Find where the given text appears and provide that cell's center as [X, Y] coordinate. 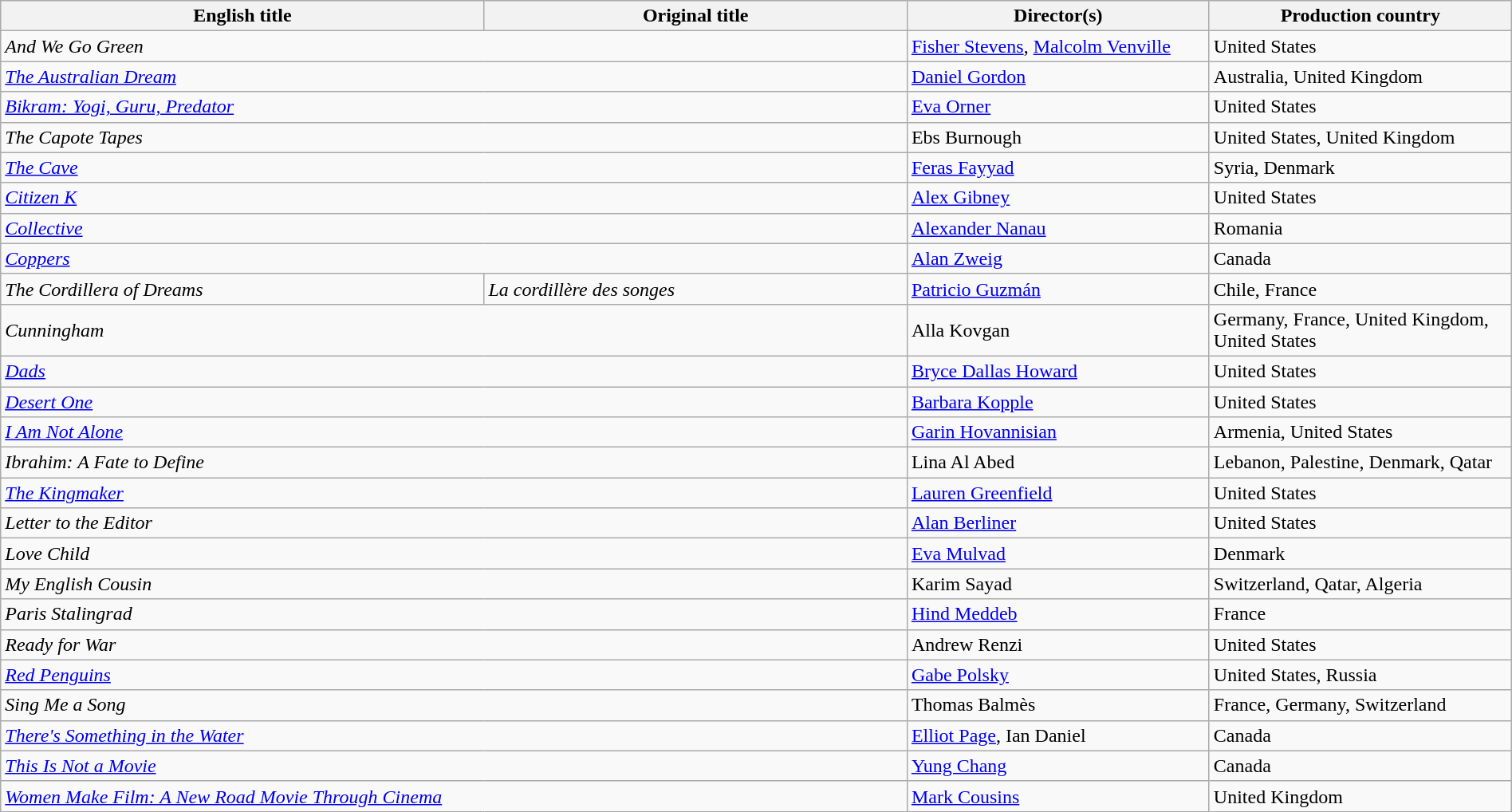
Coppers [455, 258]
Alla Kovgan [1057, 330]
Feras Fayyad [1057, 168]
Switzerland, Qatar, Algeria [1360, 584]
Paris Stalingrad [455, 614]
Barbara Kopple [1057, 401]
Women Make Film: A New Road Movie Through Cinema [455, 796]
Yung Chang [1057, 766]
Eva Orner [1057, 107]
Lauren Greenfield [1057, 493]
Original title [695, 16]
The Kingmaker [455, 493]
Cunningham [455, 330]
Australia, United Kingdom [1360, 77]
Bryce Dallas Howard [1057, 371]
And We Go Green [455, 46]
My English Cousin [455, 584]
The Cave [455, 168]
Garin Hovannisian [1057, 432]
Andrew Renzi [1057, 644]
France, Germany, Switzerland [1360, 705]
The Cordillera of Dreams [242, 289]
Lebanon, Palestine, Denmark, Qatar [1360, 463]
Ibrahim: A Fate to Define [455, 463]
United Kingdom [1360, 796]
Mark Cousins [1057, 796]
Syria, Denmark [1360, 168]
Denmark [1360, 554]
Alex Gibney [1057, 198]
France [1360, 614]
Romania [1360, 228]
Red Penguins [455, 675]
Karim Sayad [1057, 584]
Chile, France [1360, 289]
The Capote Tapes [455, 137]
Citizen K [455, 198]
Armenia, United States [1360, 432]
Gabe Polsky [1057, 675]
Ebs Burnough [1057, 137]
Daniel Gordon [1057, 77]
Sing Me a Song [455, 705]
Alan Zweig [1057, 258]
Hind Meddeb [1057, 614]
Lina Al Abed [1057, 463]
Alan Berliner [1057, 523]
Letter to the Editor [455, 523]
I Am Not Alone [455, 432]
Desert One [455, 401]
Elliot Page, Ian Daniel [1057, 735]
Dads [455, 371]
Alexander Nanau [1057, 228]
United States, United Kingdom [1360, 137]
Collective [455, 228]
Germany, France, United Kingdom, United States [1360, 330]
Production country [1360, 16]
Love Child [455, 554]
There's Something in the Water [455, 735]
Patricio Guzmán [1057, 289]
This Is Not a Movie [455, 766]
Bikram: Yogi, Guru, Predator [455, 107]
La cordillère des songes [695, 289]
Director(s) [1057, 16]
Ready for War [455, 644]
Thomas Balmès [1057, 705]
The Australian Dream [455, 77]
Eva Mulvad [1057, 554]
English title [242, 16]
Fisher Stevens, Malcolm Venville [1057, 46]
United States, Russia [1360, 675]
